From the cell containing the given text, extract its center point as [X, Y] coordinate. 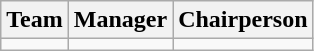
Chairperson [243, 20]
Manager [120, 20]
Team [35, 20]
